Extract the (x, y) coordinate from the center of the cell holding the provided text.  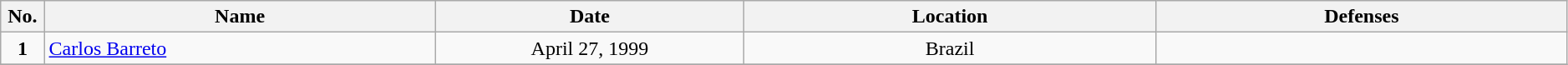
1 (23, 48)
Brazil (951, 48)
April 27, 1999 (590, 48)
Defenses (1362, 17)
Carlos Barreto (240, 48)
Name (240, 17)
Location (951, 17)
No. (23, 17)
Date (590, 17)
